Provide the [X, Y] coordinate of the cell's center where the given text is located.  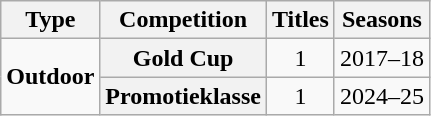
Gold Cup [184, 58]
2024–25 [382, 96]
Titles [300, 20]
Promotieklasse [184, 96]
Outdoor [50, 77]
Seasons [382, 20]
Type [50, 20]
2017–18 [382, 58]
Competition [184, 20]
